Pinpoint the cell where the given text exists, returning its (X, Y) midpoint coordinate. 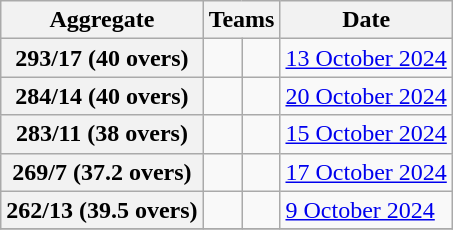
17 October 2024 (366, 172)
269/7 (37.2 overs) (102, 172)
284/14 (40 overs) (102, 96)
9 October 2024 (366, 210)
15 October 2024 (366, 134)
Teams (242, 20)
20 October 2024 (366, 96)
13 October 2024 (366, 58)
283/11 (38 overs) (102, 134)
293/17 (40 overs) (102, 58)
262/13 (39.5 overs) (102, 210)
Aggregate (102, 20)
Date (366, 20)
